Identify which cell holds the provided text, then report its (x, y) central coordinate. 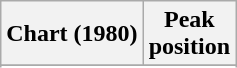
Peakposition (189, 34)
Chart (1980) (72, 34)
